Locate the cell with the specified text and output its (X, Y) center coordinate. 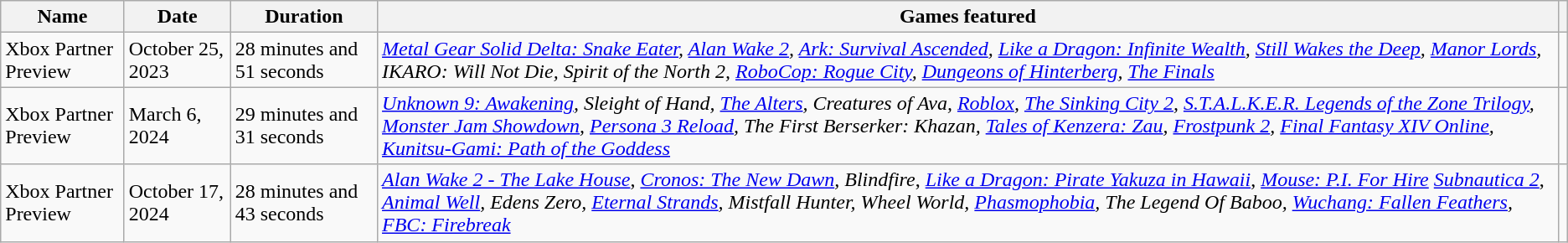
October 25, 2023 (178, 60)
March 6, 2024 (178, 126)
29 minutes and 31 seconds (303, 126)
October 17, 2024 (178, 203)
28 minutes and 43 seconds (303, 203)
Duration (303, 17)
28 minutes and 51 seconds (303, 60)
Date (178, 17)
Games featured (968, 17)
Name (62, 17)
